Return [X, Y] of the center of cell containing provided text 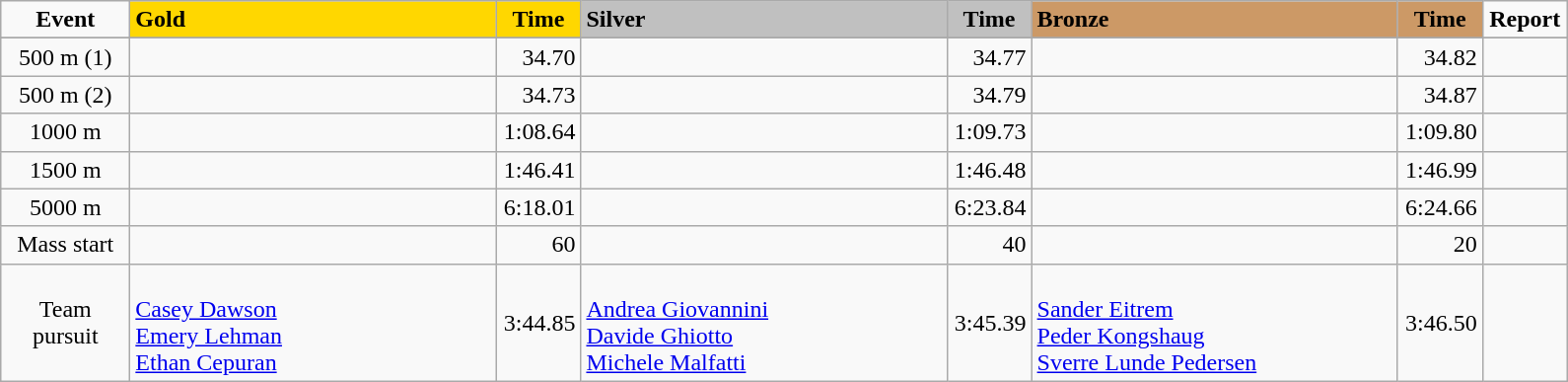
1:08.64 [538, 132]
1:09.80 [1440, 132]
1:46.48 [989, 170]
34.73 [538, 95]
500 m (1) [65, 57]
34.79 [989, 95]
Gold [314, 20]
6:24.66 [1440, 207]
34.77 [989, 57]
Report [1525, 20]
Silver [763, 20]
1:46.99 [1440, 170]
Team pursuit [65, 322]
1:46.41 [538, 170]
60 [538, 245]
1500 m [65, 170]
6:23.84 [989, 207]
Andrea GiovanniniDavide GhiottoMichele Malfatti [763, 322]
34.87 [1440, 95]
3:44.85 [538, 322]
5000 m [65, 207]
Mass start [65, 245]
500 m (2) [65, 95]
Event [65, 20]
3:45.39 [989, 322]
Casey DawsonEmery LehmanEthan Cepuran [314, 322]
1:09.73 [989, 132]
1000 m [65, 132]
Bronze [1215, 20]
20 [1440, 245]
40 [989, 245]
Sander EitremPeder KongshaugSverre Lunde Pedersen [1215, 322]
3:46.50 [1440, 322]
34.70 [538, 57]
34.82 [1440, 57]
6:18.01 [538, 207]
